Return [X, Y] of the center of cell containing provided text 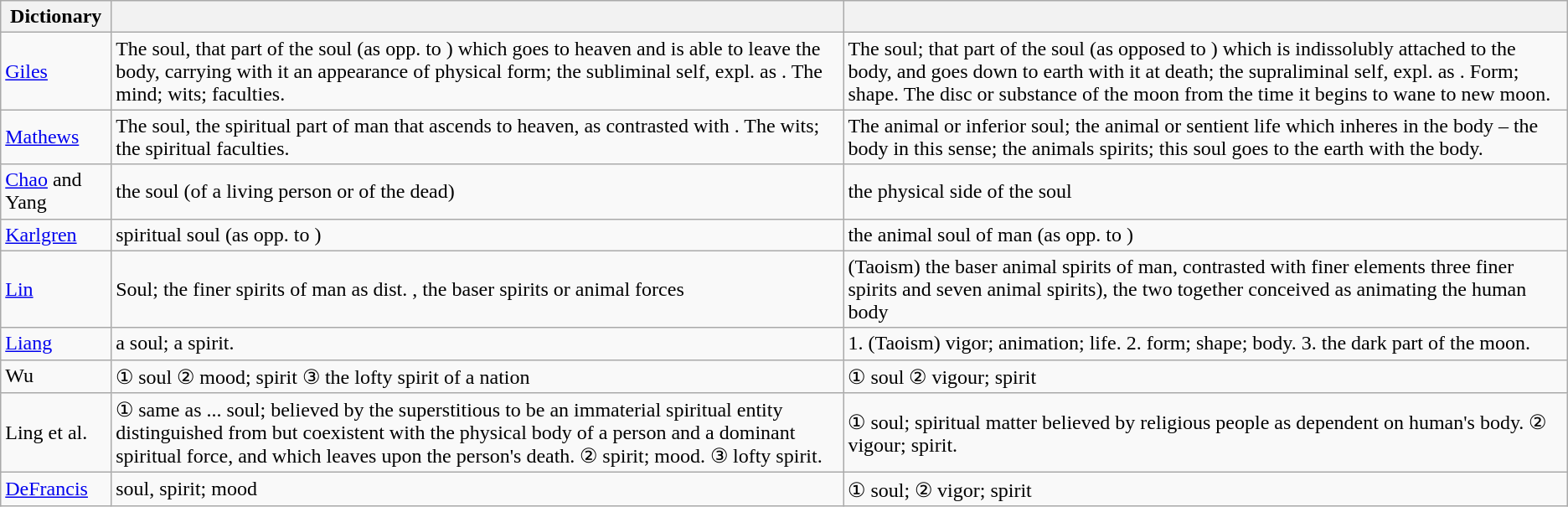
Karlgren [56, 235]
① soul; spiritual matter believed by religious people as dependent on human's body. ② vigour; spirit. [1205, 432]
1. (Taoism) vigor; animation; life. 2. form; shape; body. 3. the dark part of the moon. [1205, 344]
① soul; ② vigor; spirit [1205, 489]
the soul (of a living person or of the dead) [477, 191]
Liang [56, 344]
Wu [56, 376]
Chao and Yang [56, 191]
Lin [56, 289]
Dictionary [56, 17]
Soul; the finer spirits of man as dist. , the baser spirits or animal forces [477, 289]
soul, spirit; mood [477, 489]
① soul ② mood; spirit ③ the lofty spirit of a nation [477, 376]
The soul, the spiritual part of man that ascends to heaven, as contrasted with . The wits; the spiritual faculties. [477, 137]
the physical side of the soul [1205, 191]
DeFrancis [56, 489]
spiritual soul (as opp. to ) [477, 235]
① soul ② vigour; spirit [1205, 376]
a soul; a spirit. [477, 344]
Giles [56, 71]
Ling et al. [56, 432]
the animal soul of man (as opp. to ) [1205, 235]
Mathews [56, 137]
